Identify which cell holds the provided text, then report its (X, Y) central coordinate. 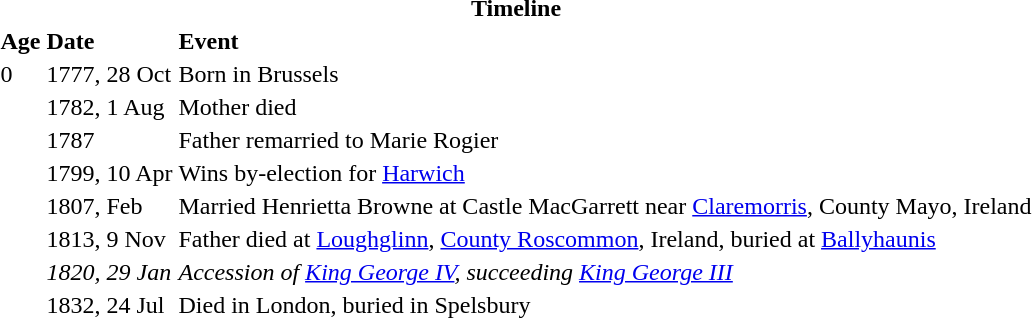
1787 (110, 140)
1782, 1 Aug (110, 107)
1807, Feb (110, 206)
1799, 10 Apr (110, 173)
1820, 29 Jan (110, 272)
Date (110, 41)
1813, 9 Nov (110, 239)
1777, 28 Oct (110, 74)
